Return (x, y) of the center of cell containing provided text 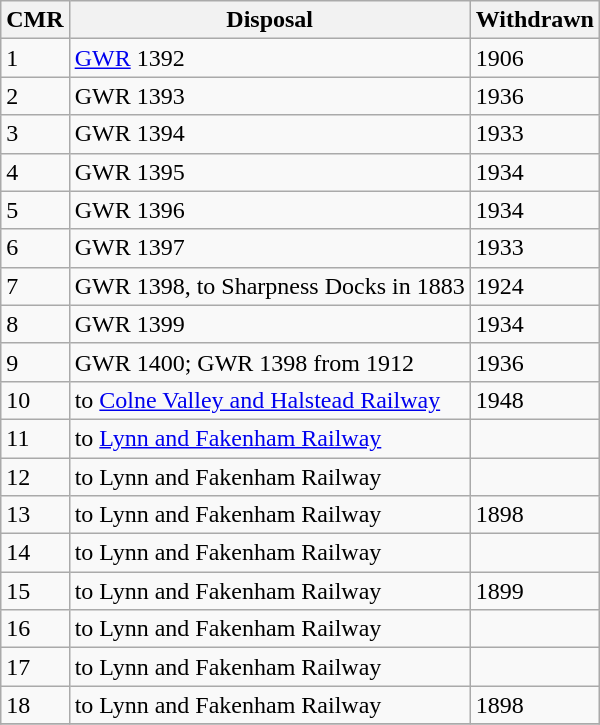
1924 (534, 286)
to Colne Valley and Halstead Railway (270, 400)
17 (35, 667)
14 (35, 553)
16 (35, 629)
10 (35, 400)
15 (35, 591)
11 (35, 438)
3 (35, 134)
GWR 1400; GWR 1398 from 1912 (270, 362)
18 (35, 705)
7 (35, 286)
GWR 1396 (270, 210)
GWR 1395 (270, 172)
Disposal (270, 20)
6 (35, 248)
12 (35, 477)
5 (35, 210)
8 (35, 324)
GWR 1394 (270, 134)
GWR 1397 (270, 248)
13 (35, 515)
1 (35, 58)
GWR 1399 (270, 324)
Withdrawn (534, 20)
9 (35, 362)
2 (35, 96)
1899 (534, 591)
1906 (534, 58)
1948 (534, 400)
GWR 1398, to Sharpness Docks in 1883 (270, 286)
4 (35, 172)
GWR 1392 (270, 58)
GWR 1393 (270, 96)
CMR (35, 20)
